Determine the [X, Y] coordinate at the center of the cell enclosing the given text.  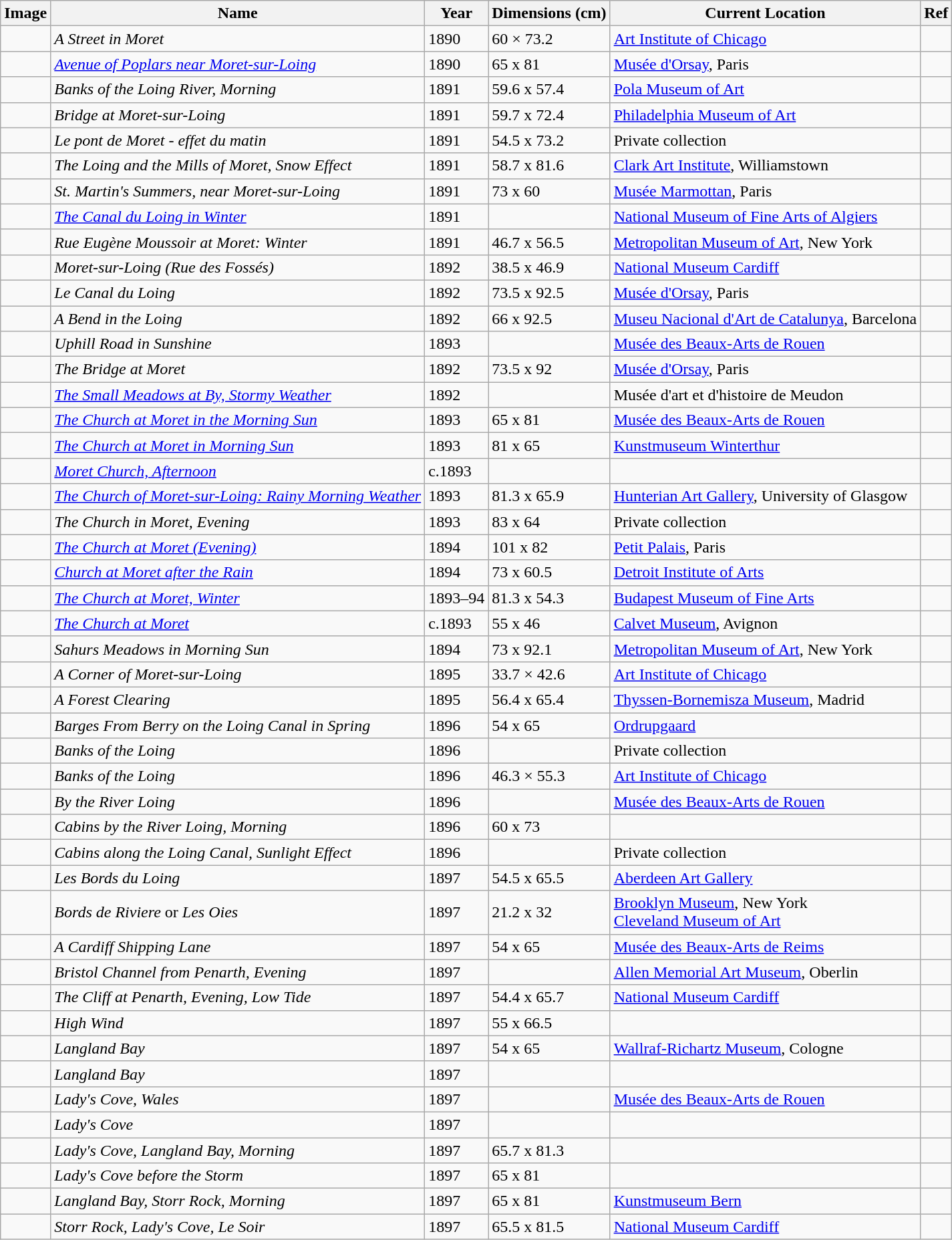
101 x 82 [549, 547]
60 × 73.2 [549, 39]
54.4 x 65.7 [549, 997]
Musée des Beaux-Arts de Reims [766, 947]
St. Martin's Summers, near Moret-sur-Loing [238, 191]
Uphill Road in Sunshine [238, 344]
Le pont de Moret - effet du matin [238, 140]
Cabins along the Loing Canal, Sunlight Effect [238, 852]
Dimensions (cm) [549, 13]
A Forest Clearing [238, 700]
High Wind [238, 1023]
A Corner of Moret-sur-Loing [238, 674]
Sahurs Meadows in Morning Sun [238, 649]
81.3 x 54.3 [549, 598]
Lady's Cove, Wales [238, 1099]
Bords de Riviere or Les Oies [238, 913]
Musée d'art et d'histoire de Meudon [766, 395]
Pola Museum of Art [766, 90]
The Bridge at Moret [238, 369]
55 x 46 [549, 623]
Allen Memorial Art Museum, Oberlin [766, 972]
Bristol Channel from Penarth, Evening [238, 972]
Budapest Museum of Fine Arts [766, 598]
National Museum of Fine Arts of Algiers [766, 216]
Lady's Cove [238, 1124]
Detroit Institute of Arts [766, 573]
73.5 x 92.5 [549, 293]
66 x 92.5 [549, 319]
Avenue of Poplars near Moret-sur-Loing [238, 64]
Barges From Berry on the Loing Canal in Spring [238, 725]
Clark Art Institute, Williamstown [766, 166]
The Church at Moret in the Morning Sun [238, 420]
33.7 × 42.6 [549, 674]
Langland Bay, Storr Rock, Morning [238, 1201]
Thyssen-Bornemisza Museum, Madrid [766, 700]
46.7 x 56.5 [549, 242]
73 x 60 [549, 191]
The Canal du Loing in Winter [238, 216]
A Bend in the Loing [238, 319]
Wallraf-Richartz Museum, Cologne [766, 1048]
65.5 x 81.5 [549, 1227]
Petit Palais, Paris [766, 547]
A Street in Moret [238, 39]
59.6 x 57.4 [549, 90]
The Small Meadows at By, Stormy Weather [238, 395]
54.5 x 65.5 [549, 878]
Rue Eugène Moussoir at Moret: Winter [238, 242]
73 x 60.5 [549, 573]
Bridge at Moret-sur-Loing [238, 115]
83 x 64 [549, 522]
A Cardiff Shipping Lane [238, 947]
The Church of Moret-sur-Loing: Rainy Morning Weather [238, 496]
Le Canal du Loing [238, 293]
38.5 x 46.9 [549, 267]
Calvet Museum, Avignon [766, 623]
60 x 73 [549, 827]
Aberdeen Art Gallery [766, 878]
73 x 92.1 [549, 649]
Image [25, 13]
The Church at Moret (Evening) [238, 547]
56.4 x 65.4 [549, 700]
55 x 66.5 [549, 1023]
54.5 x 73.2 [549, 140]
Moret-sur-Loing (Rue des Fossés) [238, 267]
Lady's Cove, Langland Bay, Morning [238, 1150]
Cabins by the River Loing, Morning [238, 827]
Philadelphia Museum of Art [766, 115]
Lady's Cove before the Storm [238, 1176]
58.7 x 81.6 [549, 166]
Moret Church, Afternoon [238, 471]
Les Bords du Loing [238, 878]
Musée Marmottan, Paris [766, 191]
21.2 x 32 [549, 913]
Name [238, 13]
The Cliff at Penarth, Evening, Low Tide [238, 997]
Church at Moret after the Rain [238, 573]
The Loing and the Mills of Moret, Snow Effect [238, 166]
Banks of the Loing River, Morning [238, 90]
1893–94 [457, 598]
Brooklyn Museum, New YorkCleveland Museum of Art [766, 913]
Current Location [766, 13]
By the River Loing [238, 802]
Ref [937, 13]
81.3 x 65.9 [549, 496]
Hunterian Art Gallery, University of Glasgow [766, 496]
Year [457, 13]
Storr Rock, Lady's Cove, Le Soir [238, 1227]
46.3 × 55.3 [549, 776]
Kunstmuseum Bern [766, 1201]
Kunstmuseum Winterthur [766, 446]
The Church at Moret in Morning Sun [238, 446]
73.5 x 92 [549, 369]
59.7 x 72.4 [549, 115]
81 x 65 [549, 446]
The Church at Moret, Winter [238, 598]
Ordrupgaard [766, 725]
The Church at Moret [238, 623]
The Church in Moret, Evening [238, 522]
Museu Nacional d'Art de Catalunya, Barcelona [766, 319]
65.7 x 81.3 [549, 1150]
